Output the (X, Y) coordinate of the center of the cell containing the given text.  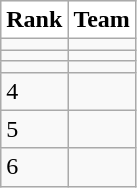
4 (34, 91)
Team (102, 20)
5 (34, 129)
6 (34, 167)
Rank (34, 20)
